From the cell containing the given text, extract its center point as (x, y) coordinate. 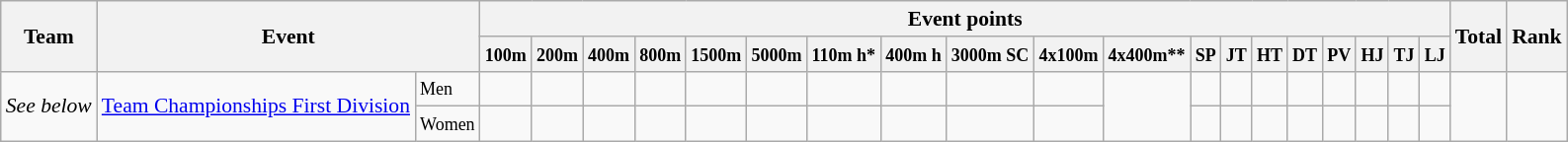
110m h* (844, 54)
HJ (1371, 54)
Women (448, 124)
Team Championships First Division (256, 106)
400m h (913, 54)
5000m (777, 54)
Event points (965, 19)
TJ (1403, 54)
JT (1237, 54)
Team (49, 35)
800m (660, 54)
SP (1205, 54)
400m (609, 54)
Rank (1537, 35)
3000m SC (990, 54)
Men (448, 89)
Total (1478, 35)
200m (557, 54)
1500m (715, 54)
DT (1304, 54)
Event (289, 35)
100m (506, 54)
PV (1339, 54)
HT (1270, 54)
LJ (1435, 54)
See below (49, 106)
4x100m (1068, 54)
4x400m** (1146, 54)
